Locate the cell with the specified text and output its (x, y) center coordinate. 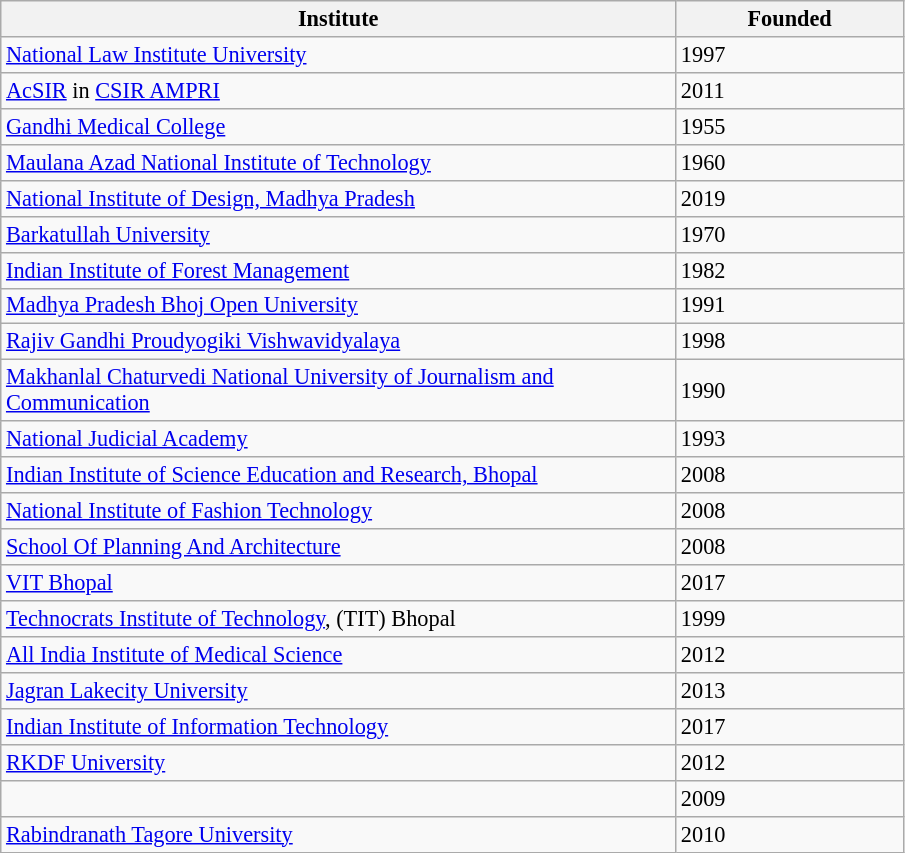
1997 (790, 55)
Indian Institute of Science Education and Research, Bhopal (338, 475)
2009 (790, 798)
National Institute of Design, Madhya Pradesh (338, 198)
VIT Bhopal (338, 583)
National Institute of Fashion Technology (338, 511)
Makhanlal Chaturvedi National University of Journalism and Communication (338, 390)
1998 (790, 342)
AcSIR in CSIR AMPRI (338, 90)
Rajiv Gandhi Proudyogiki Vishwavidyalaya (338, 342)
Indian Institute of Forest Management (338, 270)
All India Institute of Medical Science (338, 655)
1960 (790, 162)
School Of Planning And Architecture (338, 547)
2011 (790, 90)
Madhya Pradesh Bhoj Open University (338, 306)
Technocrats Institute of Technology, (TIT) Bhopal (338, 619)
Institute (338, 19)
2010 (790, 834)
Maulana Azad National Institute of Technology (338, 162)
Rabindranath Tagore University (338, 834)
1970 (790, 234)
National Law Institute University (338, 55)
Barkatullah University (338, 234)
Indian Institute of Information Technology (338, 726)
RKDF University (338, 762)
2013 (790, 690)
1982 (790, 270)
Jagran Lakecity University (338, 690)
Founded (790, 19)
2019 (790, 198)
Gandhi Medical College (338, 126)
1955 (790, 126)
1999 (790, 619)
National Judicial Academy (338, 439)
1993 (790, 439)
1990 (790, 390)
1991 (790, 306)
